Scan for the cell matching the given text and deliver its [x, y] coordinate at center. 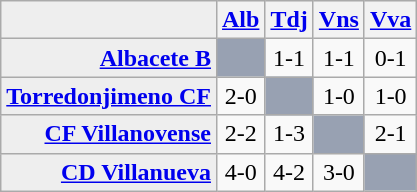
Torredonjimeno CF [109, 96]
4-2 [289, 172]
CF Villanovense [109, 134]
Vns [338, 20]
2-1 [390, 134]
3-0 [338, 172]
2-0 [240, 96]
1-3 [289, 134]
Alb [240, 20]
4-0 [240, 172]
2-2 [240, 134]
Albacete B [109, 58]
Vva [390, 20]
0-1 [390, 58]
CD Villanueva [109, 172]
Tdj [289, 20]
